For the text-containing cell, return its midpoint in [x, y] coordinate format. 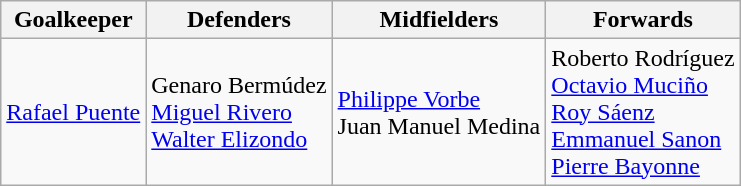
Philippe Vorbe Juan Manuel Medina [439, 112]
Roberto Rodríguez Octavio Muciño Roy Sáenz Emmanuel Sanon Pierre Bayonne [643, 112]
Midfielders [439, 20]
Defenders [239, 20]
Rafael Puente [74, 112]
Genaro Bermúdez Miguel Rivero Walter Elizondo [239, 112]
Goalkeeper [74, 20]
Forwards [643, 20]
